Return the [x, y] coordinate for the center point of the cell that contains the specified text.  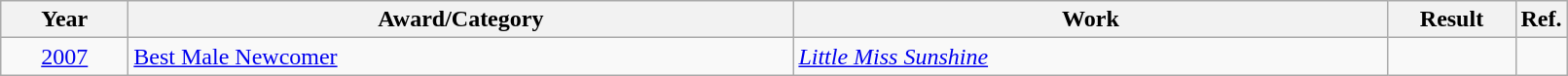
Work [1090, 19]
Ref. [1542, 19]
Award/Category [461, 19]
Result [1452, 19]
Year [64, 19]
2007 [64, 57]
Best Male Newcomer [461, 57]
Little Miss Sunshine [1090, 57]
